Find where the given text appears and provide that cell's center as (X, Y) coordinate. 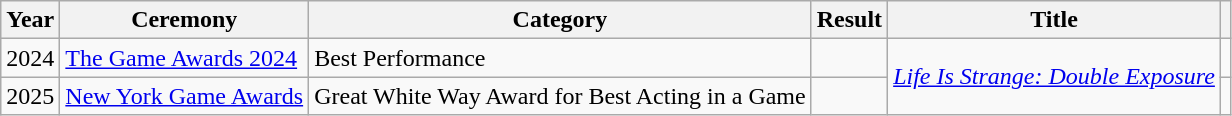
Title (1054, 20)
Great White Way Award for Best Acting in a Game (560, 96)
2025 (30, 96)
Life Is Strange: Double Exposure (1054, 77)
Result (849, 20)
Best Performance (560, 58)
The Game Awards 2024 (184, 58)
Ceremony (184, 20)
Category (560, 20)
2024 (30, 58)
New York Game Awards (184, 96)
Year (30, 20)
